Capture the cell that displays the provided text and extract its [x, y] central coordinate. 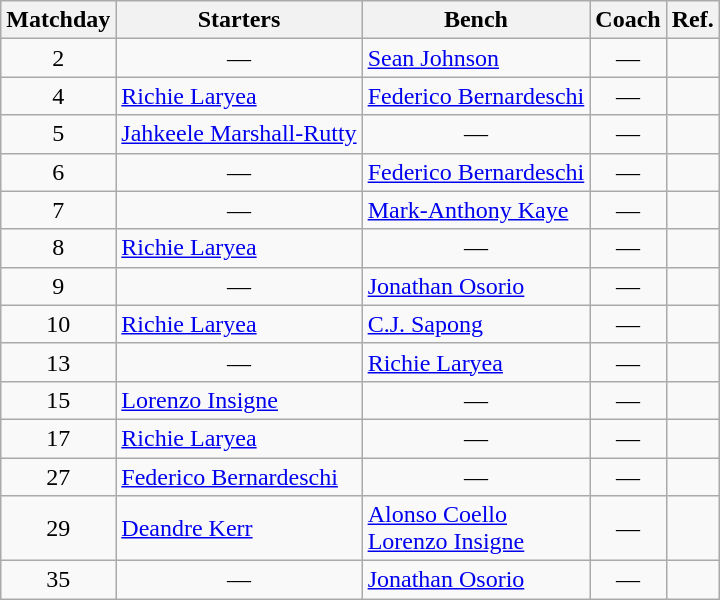
15 [58, 400]
9 [58, 286]
8 [58, 248]
29 [58, 528]
Starters [239, 20]
5 [58, 134]
7 [58, 210]
35 [58, 580]
Bench [476, 20]
17 [58, 438]
6 [58, 172]
Jahkeele Marshall-Rutty [239, 134]
Ref. [692, 20]
Alonso Coello Lorenzo Insigne [476, 528]
2 [58, 58]
Lorenzo Insigne [239, 400]
27 [58, 477]
Mark-Anthony Kaye [476, 210]
Deandre Kerr [239, 528]
Sean Johnson [476, 58]
C.J. Sapong [476, 324]
13 [58, 362]
Coach [628, 20]
4 [58, 96]
Matchday [58, 20]
10 [58, 324]
